From the cell containing the given text, extract its center point as [x, y] coordinate. 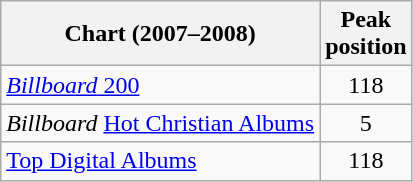
5 [366, 123]
Chart (2007–2008) [160, 34]
Top Digital Albums [160, 161]
Billboard 200 [160, 85]
Billboard Hot Christian Albums [160, 123]
Peakposition [366, 34]
